Capture the cell that displays the provided text and extract its [X, Y] central coordinate. 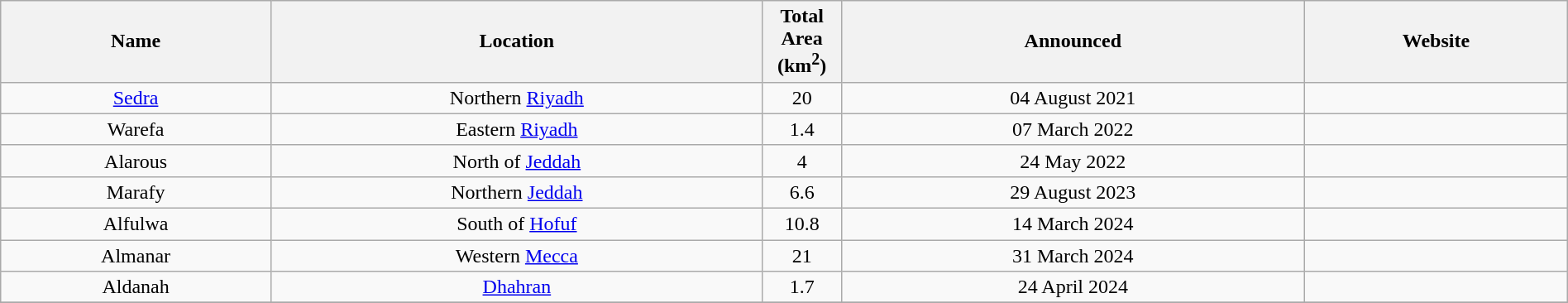
Marafy [136, 192]
4 [802, 161]
Northern Riyadh [516, 98]
1.7 [802, 287]
31 March 2024 [1073, 256]
Western Mecca [516, 256]
10.8 [802, 224]
South of Hofuf [516, 224]
29 August 2023 [1073, 192]
04 August 2021 [1073, 98]
Aldanah [136, 287]
Dhahran [516, 287]
Eastern Riyadh [516, 129]
Sedra [136, 98]
20 [802, 98]
6.6 [802, 192]
North of Jeddah [516, 161]
Name [136, 41]
Website [1437, 41]
Warefa [136, 129]
Alarous [136, 161]
24 May 2022 [1073, 161]
21 [802, 256]
14 March 2024 [1073, 224]
07 March 2022 [1073, 129]
Location [516, 41]
24 April 2024 [1073, 287]
Total Area (km2) [802, 41]
Announced [1073, 41]
Almanar [136, 256]
Alfulwa [136, 224]
Northern Jeddah [516, 192]
1.4 [802, 129]
